Return [x, y] of the center of cell containing provided text 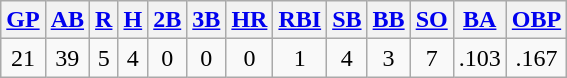
RBI [300, 20]
BA [480, 20]
AB [67, 20]
R [104, 20]
7 [432, 58]
GP [23, 20]
39 [67, 58]
.103 [480, 58]
OBP [536, 20]
1 [300, 58]
5 [104, 58]
3 [388, 58]
.167 [536, 58]
3B [206, 20]
BB [388, 20]
HR [250, 20]
SO [432, 20]
H [133, 20]
2B [168, 20]
SB [347, 20]
21 [23, 58]
